From the cell containing the given text, extract its center point as (x, y) coordinate. 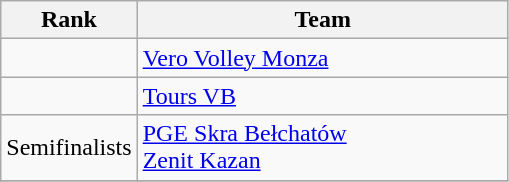
Vero Volley Monza (322, 58)
Rank (69, 20)
Semifinalists (69, 148)
Team (322, 20)
PGE Skra Bełchatów Zenit Kazan (322, 148)
Tours VB (322, 96)
